Scan for the cell matching the given text and deliver its [x, y] coordinate at center. 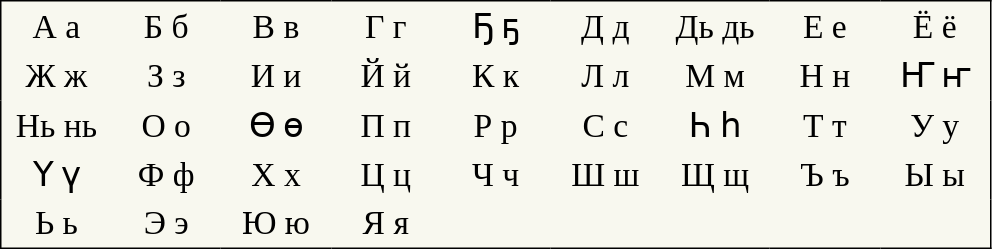
С с [605, 125]
Дь дь [715, 26]
В в [276, 26]
Ү ү [56, 175]
Ъ ъ [825, 175]
Ю ю [276, 224]
Щ щ [715, 175]
Ө ө [276, 125]
Б б [166, 26]
Ж ж [56, 76]
Ҕ ҕ [496, 26]
Ч ч [496, 175]
К к [496, 76]
Я я [386, 224]
Н н [825, 76]
Д д [605, 26]
Р р [496, 125]
Г г [386, 26]
Л л [605, 76]
О о [166, 125]
Ё ё [936, 26]
Ы ы [936, 175]
М м [715, 76]
Т т [825, 125]
Һ һ [715, 125]
Й й [386, 76]
И и [276, 76]
Ш ш [605, 175]
З з [166, 76]
У у [936, 125]
Ҥ ҥ [936, 76]
Э э [166, 224]
Х х [276, 175]
Нь нь [56, 125]
Е е [825, 26]
Ь ь [56, 224]
Ц ц [386, 175]
П п [386, 125]
А а [56, 26]
Ф ф [166, 175]
